Capture the cell that displays the provided text and extract its [x, y] central coordinate. 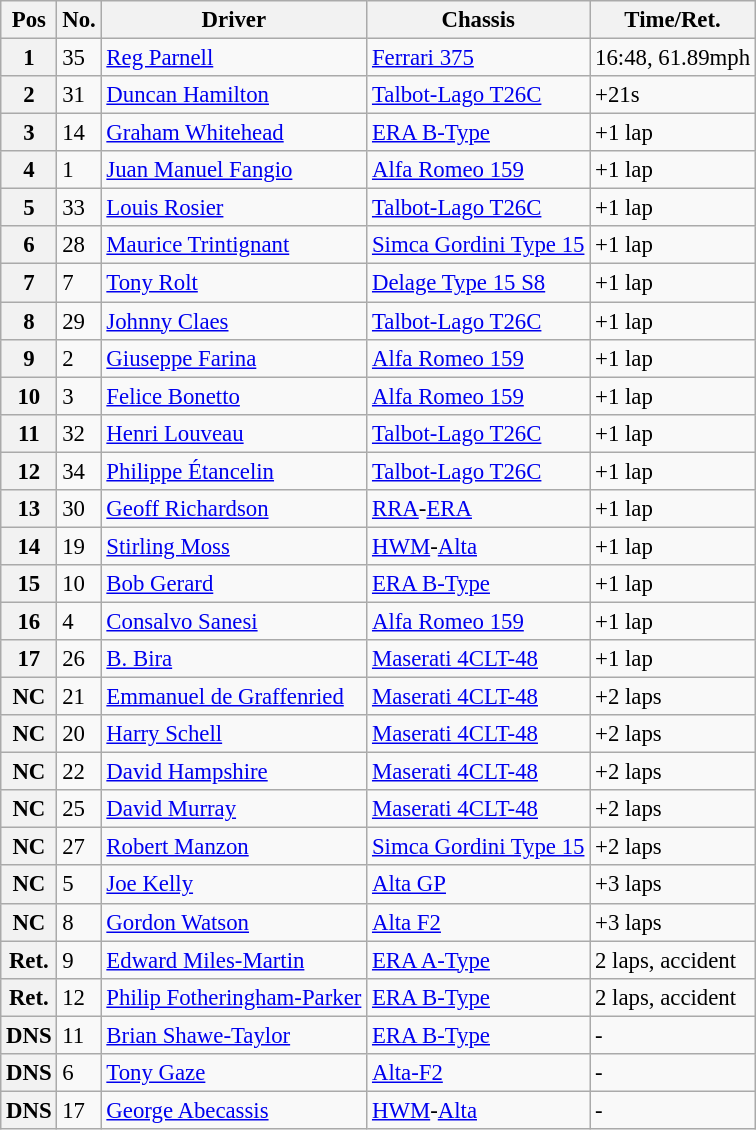
David Hampshire [234, 772]
Emmanuel de Graffenried [234, 697]
35 [79, 58]
Brian Shawe-Taylor [234, 1035]
Louis Rosier [234, 208]
22 [79, 772]
Ferrari 375 [478, 58]
No. [79, 20]
32 [79, 433]
Alta GP [478, 885]
29 [79, 321]
Bob Gerard [234, 584]
27 [79, 847]
+21s [673, 95]
Philip Fotheringham-Parker [234, 997]
Reg Parnell [234, 58]
Harry Schell [234, 734]
Juan Manuel Fangio [234, 170]
25 [79, 809]
21 [79, 697]
RRA-ERA [478, 509]
16:48, 61.89mph [673, 58]
15 [29, 584]
26 [79, 659]
19 [79, 546]
Stirling Moss [234, 546]
ERA A-Type [478, 960]
B. Bira [234, 659]
Joe Kelly [234, 885]
Felice Bonetto [234, 396]
Alta-F2 [478, 1073]
30 [79, 509]
Giuseppe Farina [234, 358]
28 [79, 245]
Pos [29, 20]
Delage Type 15 S8 [478, 283]
Time/Ret. [673, 20]
Tony Gaze [234, 1073]
Chassis [478, 20]
Tony Rolt [234, 283]
Maurice Trintignant [234, 245]
Duncan Hamilton [234, 95]
George Abecassis [234, 1110]
Henri Louveau [234, 433]
16 [29, 621]
Graham Whitehead [234, 133]
Robert Manzon [234, 847]
Driver [234, 20]
Geoff Richardson [234, 509]
Johnny Claes [234, 321]
34 [79, 471]
Alta F2 [478, 922]
13 [29, 509]
David Murray [234, 809]
Edward Miles-Martin [234, 960]
31 [79, 95]
33 [79, 208]
20 [79, 734]
Consalvo Sanesi [234, 621]
Gordon Watson [234, 922]
Philippe Étancelin [234, 471]
